Detect which cell encompasses the target text, then output its (x, y) center coordinate. 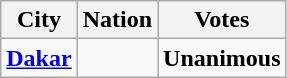
Nation (117, 20)
Unanimous (222, 58)
City (39, 20)
Dakar (39, 58)
Votes (222, 20)
